Identify which cell holds the provided text, then report its (X, Y) central coordinate. 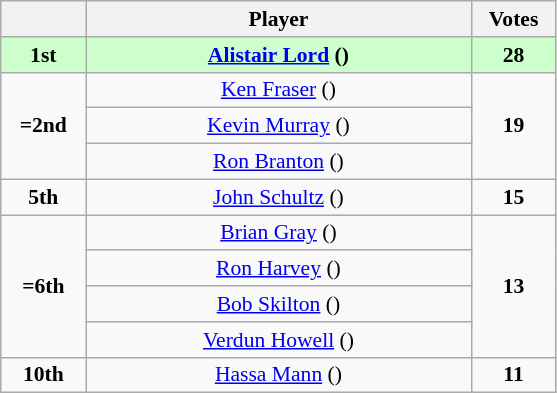
10th (44, 375)
Verdun Howell () (278, 340)
=6th (44, 286)
5th (44, 197)
Player (278, 19)
Hassa Mann () (278, 375)
19 (514, 126)
15 (514, 197)
Bob Skilton () (278, 304)
John Schultz () (278, 197)
1st (44, 55)
Ron Harvey () (278, 269)
Kevin Murray () (278, 126)
Ron Branton () (278, 162)
Ken Fraser () (278, 90)
13 (514, 286)
Alistair Lord () (278, 55)
28 (514, 55)
=2nd (44, 126)
Votes (514, 19)
11 (514, 375)
Brian Gray () (278, 233)
